Detect which cell encompasses the target text, then output its (X, Y) center coordinate. 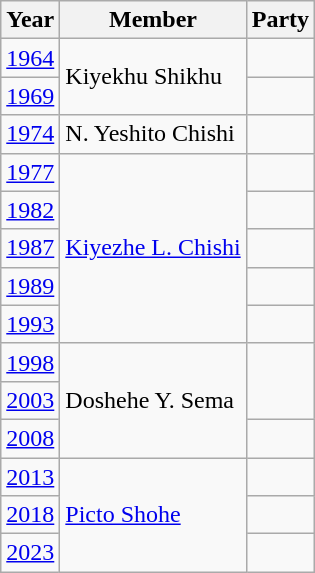
N. Yeshito Chishi (153, 134)
2008 (30, 438)
Picto Shohe (153, 515)
1969 (30, 96)
Kiyekhu Shikhu (153, 77)
2018 (30, 515)
1987 (30, 248)
2013 (30, 477)
1982 (30, 210)
1964 (30, 58)
1974 (30, 134)
Member (153, 20)
1989 (30, 286)
2003 (30, 400)
1977 (30, 172)
Year (30, 20)
Doshehe Y. Sema (153, 400)
Kiyezhe L. Chishi (153, 248)
Party (280, 20)
2023 (30, 553)
1993 (30, 324)
1998 (30, 362)
